Detect which cell encompasses the target text, then output its (x, y) center coordinate. 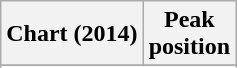
Chart (2014) (72, 34)
Peakposition (189, 34)
